Detect which cell encompasses the target text, then output its [X, Y] center coordinate. 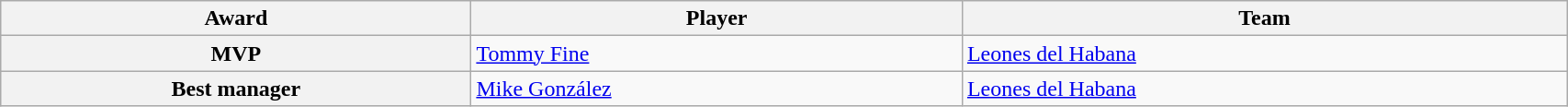
Award [236, 18]
Best manager [236, 89]
Player [716, 18]
Tommy Fine [716, 53]
Team [1264, 18]
MVP [236, 53]
Mike González [716, 89]
